Output the [X, Y] coordinate of the center of the cell containing the given text.  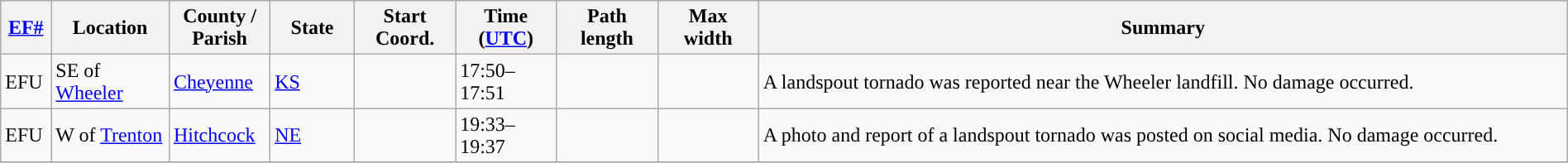
A landspout tornado was reported near the Wheeler landfill. No damage occurred. [1163, 81]
Summary [1163, 28]
19:33–19:37 [506, 136]
Path length [607, 28]
County / Parish [219, 28]
Time (UTC) [506, 28]
Hitchcock [219, 136]
NE [313, 136]
17:50–17:51 [506, 81]
W of Trenton [111, 136]
KS [313, 81]
Cheyenne [219, 81]
SE of Wheeler [111, 81]
State [313, 28]
Location [111, 28]
Max width [708, 28]
Start Coord. [404, 28]
EF# [26, 28]
A photo and report of a landspout tornado was posted on social media. No damage occurred. [1163, 136]
